Detect which cell encompasses the target text, then output its (X, Y) center coordinate. 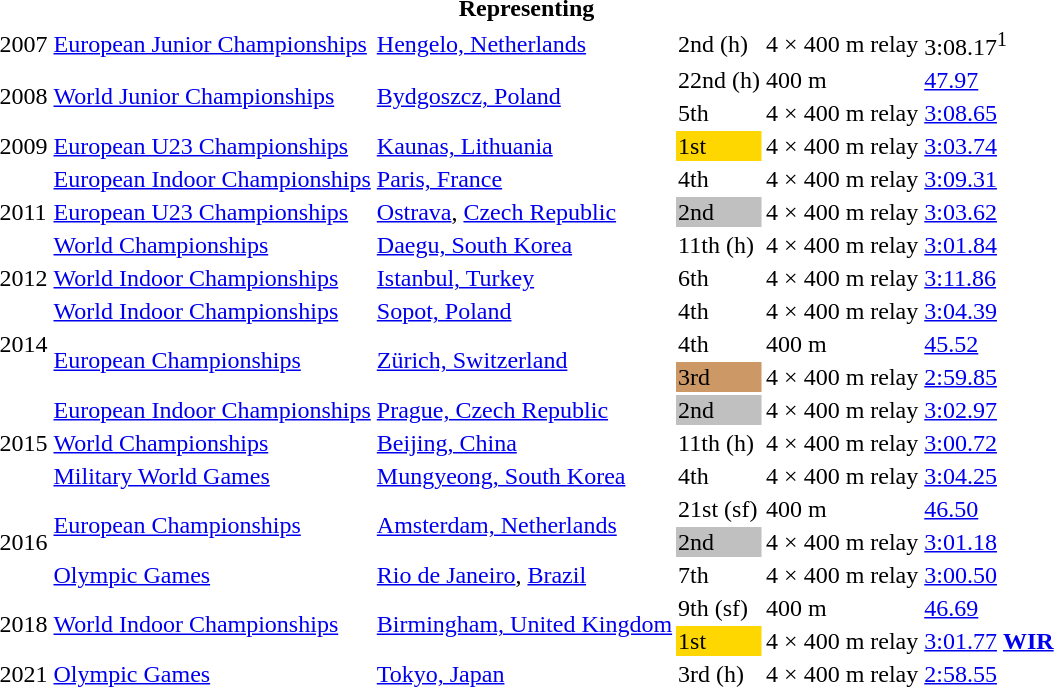
Bydgoszcz, Poland (524, 96)
Daegu, South Korea (524, 245)
2nd (h) (720, 44)
Mungyeong, South Korea (524, 476)
Prague, Czech Republic (524, 410)
7th (720, 575)
3rd (720, 377)
Olympic Games (212, 575)
Beijing, China (524, 443)
21st (sf) (720, 509)
6th (720, 278)
European Junior Championships (212, 44)
Rio de Janeiro, Brazil (524, 575)
Ostrava, Czech Republic (524, 212)
Istanbul, Turkey (524, 278)
Sopot, Poland (524, 311)
Military World Games (212, 476)
Paris, France (524, 179)
9th (sf) (720, 608)
Amsterdam, Netherlands (524, 526)
Zürich, Switzerland (524, 360)
Birmingham, United Kingdom (524, 624)
5th (720, 113)
Kaunas, Lithuania (524, 146)
Hengelo, Netherlands (524, 44)
World Junior Championships (212, 96)
22nd (h) (720, 80)
